Detect which cell encompasses the target text, then output its (x, y) center coordinate. 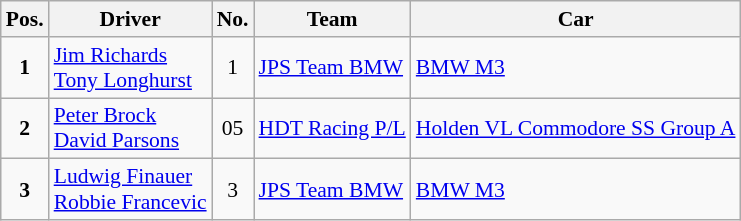
Pos. (25, 19)
Holden VL Commodore SS Group A (576, 128)
Driver (130, 19)
HDT Racing P/L (332, 128)
No. (233, 19)
Jim Richards Tony Longhurst (130, 68)
05 (233, 128)
Team (332, 19)
Car (576, 19)
Peter Brock David Parsons (130, 128)
2 (25, 128)
Ludwig Finauer Robbie Francevic (130, 190)
